Detect which cell encompasses the target text, then output its (X, Y) center coordinate. 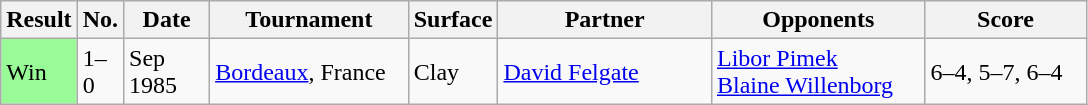
Score (1006, 20)
Date (167, 20)
Bordeaux, France (310, 72)
Surface (453, 20)
Opponents (818, 20)
Result (39, 20)
Partner (605, 20)
Win (39, 72)
Sep 1985 (167, 72)
6–4, 5–7, 6–4 (1006, 72)
Clay (453, 72)
Tournament (310, 20)
1–0 (100, 72)
David Felgate (605, 72)
Libor Pimek Blaine Willenborg (818, 72)
No. (100, 20)
